Determine the (X, Y) coordinate at the center of the cell enclosing the given text.  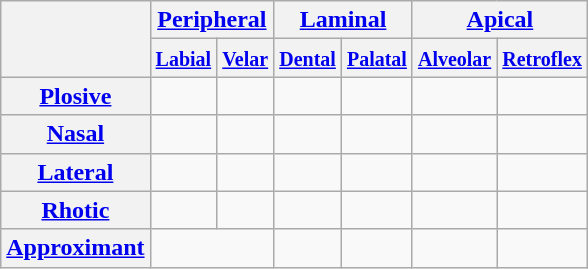
Apical (500, 20)
Velar (246, 58)
Labial (184, 58)
Lateral (76, 172)
Plosive (76, 96)
Rhotic (76, 210)
Retroflex (542, 58)
Peripheral (212, 20)
Dental (308, 58)
Approximant (76, 248)
Palatal (376, 58)
Alveolar (454, 58)
Nasal (76, 134)
Laminal (344, 20)
